Output the (x, y) coordinate of the center of the cell containing the given text.  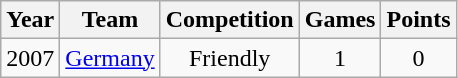
Competition (230, 20)
Friendly (230, 58)
0 (418, 58)
Team (110, 20)
Games (340, 20)
2007 (30, 58)
Year (30, 20)
Points (418, 20)
1 (340, 58)
Germany (110, 58)
